Identify which cell holds the provided text, then report its [x, y] central coordinate. 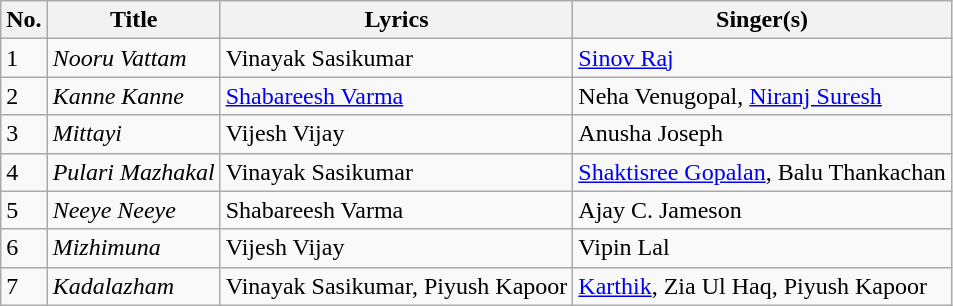
Shaktisree Gopalan, Balu Thankachan [762, 172]
Title [134, 20]
Neeye Neeye [134, 210]
7 [24, 286]
Pulari Mazhakal [134, 172]
Anusha Joseph [762, 134]
Neha Venugopal, Niranj Suresh [762, 96]
Kadalazham [134, 286]
Kanne Kanne [134, 96]
Nooru Vattam [134, 58]
No. [24, 20]
2 [24, 96]
5 [24, 210]
Ajay C. Jameson [762, 210]
Karthik, Zia Ul Haq, Piyush Kapoor [762, 286]
4 [24, 172]
Singer(s) [762, 20]
1 [24, 58]
Vinayak Sasikumar, Piyush Kapoor [396, 286]
Mittayi [134, 134]
Mizhimuna [134, 248]
Sinov Raj [762, 58]
3 [24, 134]
6 [24, 248]
Vipin Lal [762, 248]
Lyrics [396, 20]
